Detect which cell encompasses the target text, then output its (x, y) center coordinate. 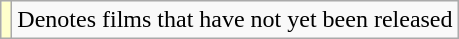
Denotes films that have not yet been released (235, 20)
